Pinpoint the cell where the given text exists, returning its (X, Y) midpoint coordinate. 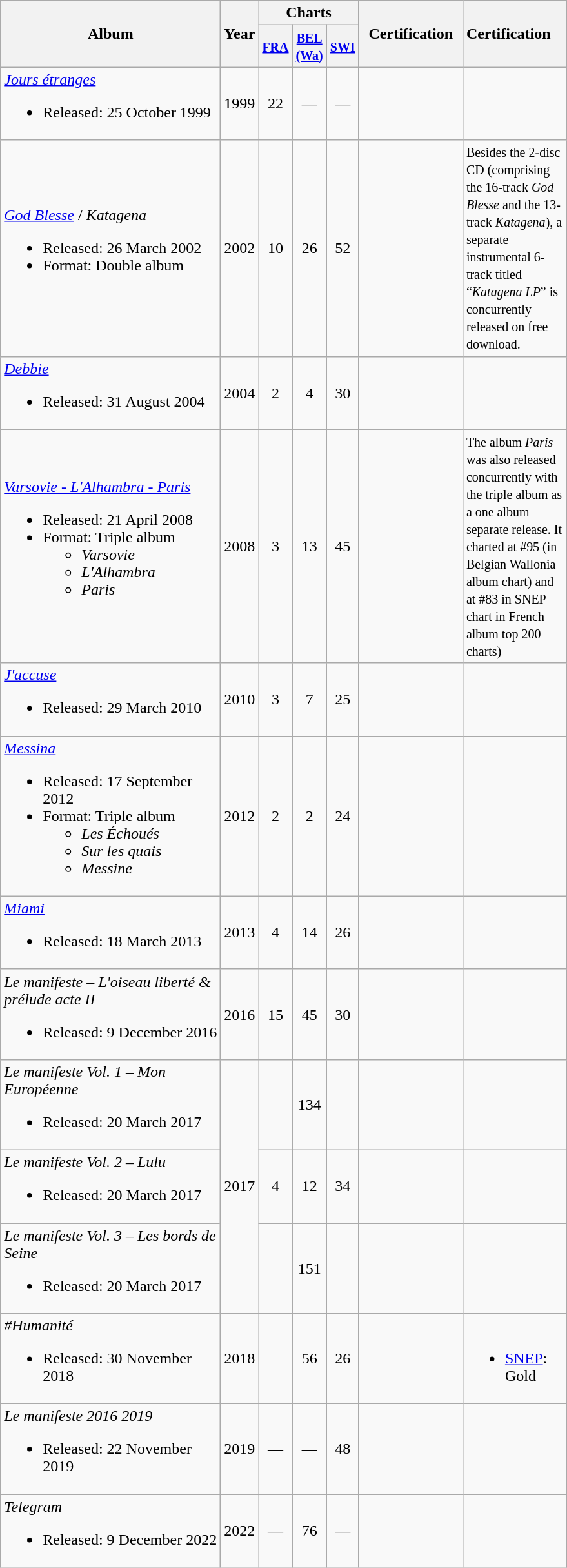
2016 (240, 1014)
Le manifeste Vol. 1 – Mon EuropéenneReleased: 20 March 2017 (111, 1105)
52 (343, 248)
15 (275, 1014)
134 (310, 1105)
76 (310, 1531)
10 (275, 248)
14 (310, 932)
2008 (240, 546)
2017 (240, 1186)
2019 (240, 1449)
2004 (240, 392)
God Blesse / KatagenaReleased: 26 March 2002Format: Double album (111, 248)
13 (310, 546)
J'accuseReleased: 29 March 2010 (111, 700)
2012 (240, 816)
2002 (240, 248)
DebbieReleased: 31 August 2004 (111, 392)
7 (310, 700)
Le manifeste Vol. 2 – LuluReleased: 20 March 2017 (111, 1186)
22 (275, 103)
2018 (240, 1359)
Le manifeste 2016 2019Released: 22 November 2019 (111, 1449)
BEL(Wa) (310, 46)
MiamiReleased: 18 March 2013 (111, 932)
Charts (308, 13)
Le manifeste – L'oiseau liberté & prélude acte IIReleased: 9 December 2016 (111, 1014)
#HumanitéReleased: 30 November 2018 (111, 1359)
TelegramReleased: 9 December 2022 (111, 1531)
SWI (343, 46)
2022 (240, 1531)
Year (240, 34)
FRA (275, 46)
56 (310, 1359)
2013 (240, 932)
2010 (240, 700)
Varsovie - L'Alhambra - ParisReleased: 21 April 2008Format: Triple albumVarsovieL'AlhambraParis (111, 546)
24 (343, 816)
SNEP: Gold (515, 1359)
25 (343, 700)
Album (111, 34)
MessinaReleased: 17 September 2012Format: Triple albumLes ÉchouésSur les quaisMessine (111, 816)
12 (310, 1186)
34 (343, 1186)
Jours étrangesReleased: 25 October 1999 (111, 103)
151 (310, 1268)
Le manifeste Vol. 3 – Les bords de SeineReleased: 20 March 2017 (111, 1268)
48 (343, 1449)
1999 (240, 103)
